Extract the (x, y) coordinate from the center of the cell holding the provided text.  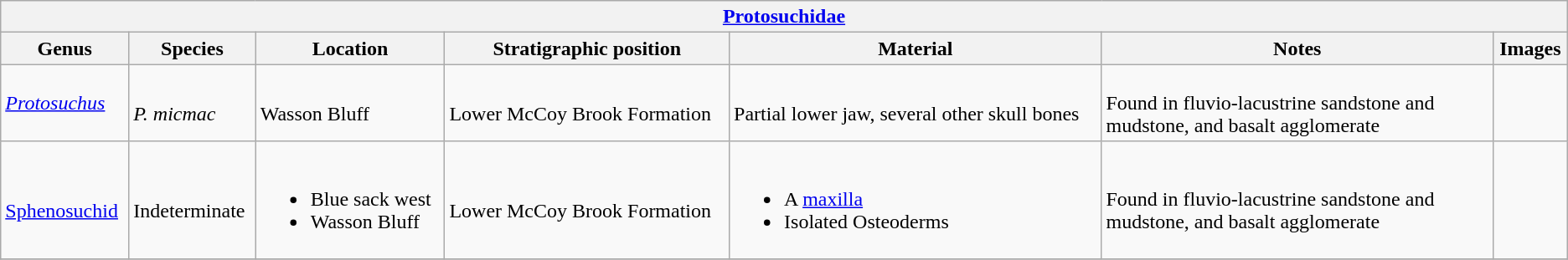
Protosuchidae (784, 17)
Location (350, 48)
Blue sack westWasson Bluff (350, 200)
Species (193, 48)
Sphenosuchid (65, 200)
Material (916, 48)
P. micmac (193, 103)
Stratigraphic position (587, 48)
A maxillaIsolated Osteoderms (916, 200)
Protosuchus (65, 103)
Indeterminate (193, 200)
Images (1531, 48)
Genus (65, 48)
Partial lower jaw, several other skull bones (916, 103)
Notes (1297, 48)
Wasson Bluff (350, 103)
